Find where the given text appears and provide that cell's center as [X, Y] coordinate. 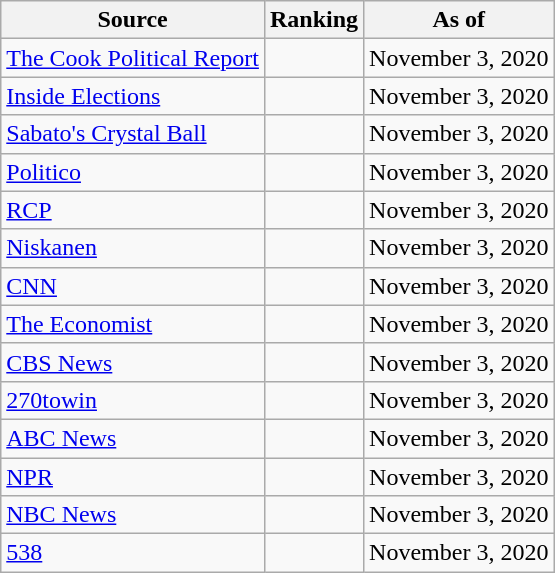
The Economist [133, 324]
Ranking [314, 20]
538 [133, 553]
ABC News [133, 438]
NPR [133, 477]
Niskanen [133, 248]
NBC News [133, 515]
Politico [133, 172]
Sabato's Crystal Ball [133, 134]
270towin [133, 400]
CNN [133, 286]
Source [133, 20]
Inside Elections [133, 96]
RCP [133, 210]
The Cook Political Report [133, 58]
CBS News [133, 362]
As of [459, 20]
